Capture the cell that displays the provided text and extract its (X, Y) central coordinate. 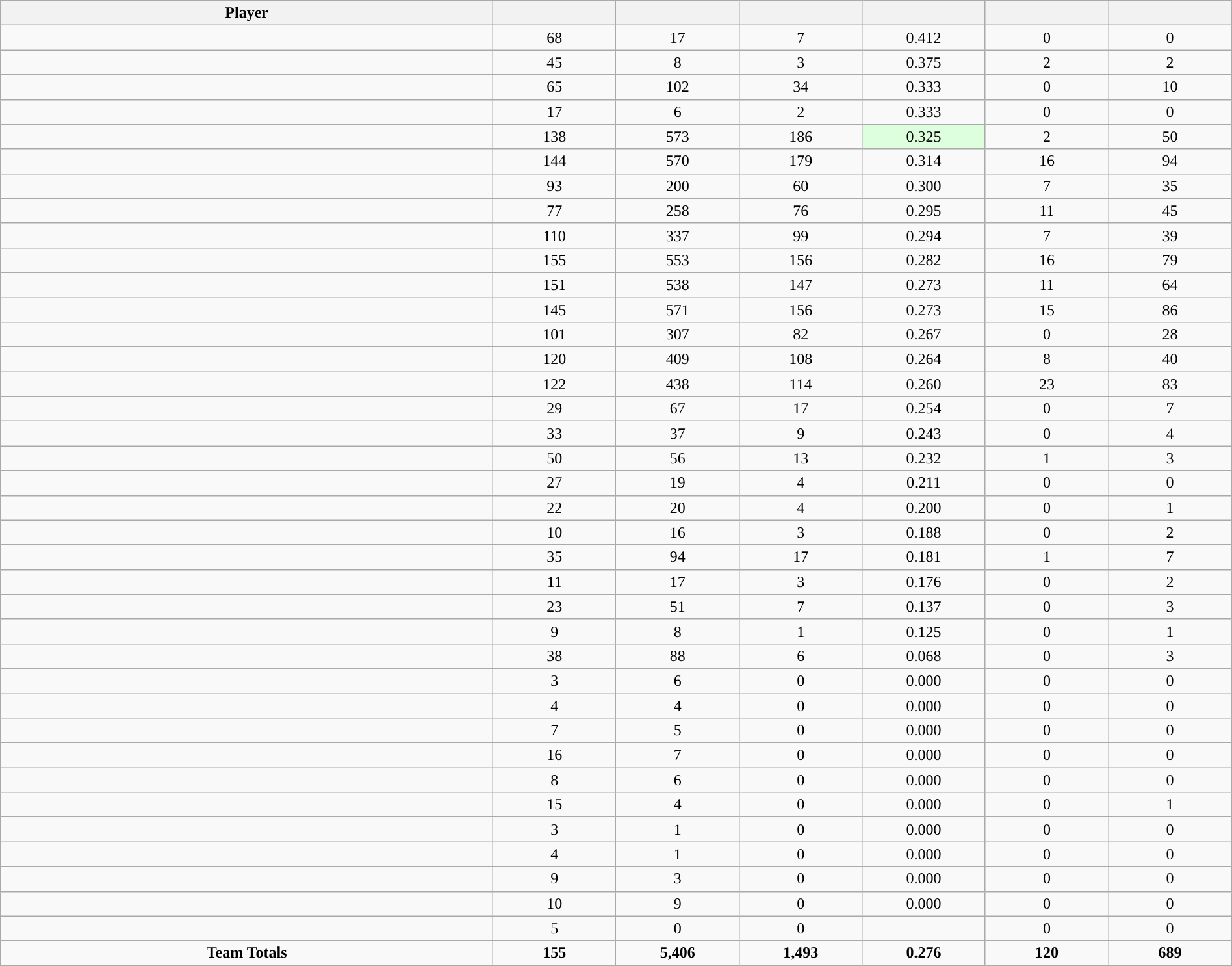
307 (677, 335)
538 (677, 285)
22 (555, 508)
138 (555, 137)
570 (677, 161)
0.300 (924, 186)
151 (555, 285)
0.325 (924, 137)
102 (677, 87)
Team Totals (247, 953)
51 (677, 607)
0.276 (924, 953)
101 (555, 335)
0.264 (924, 359)
144 (555, 161)
337 (677, 235)
38 (555, 656)
13 (801, 458)
179 (801, 161)
28 (1170, 335)
39 (1170, 235)
0.375 (924, 62)
0.314 (924, 161)
0.282 (924, 260)
0.211 (924, 483)
438 (677, 384)
0.260 (924, 384)
83 (1170, 384)
88 (677, 656)
0.176 (924, 582)
114 (801, 384)
110 (555, 235)
409 (677, 359)
76 (801, 211)
29 (555, 409)
0.294 (924, 235)
145 (555, 310)
34 (801, 87)
79 (1170, 260)
571 (677, 310)
99 (801, 235)
65 (555, 87)
0.125 (924, 631)
573 (677, 137)
Player (247, 13)
1,493 (801, 953)
60 (801, 186)
0.068 (924, 656)
0.232 (924, 458)
93 (555, 186)
0.267 (924, 335)
122 (555, 384)
37 (677, 434)
553 (677, 260)
56 (677, 458)
64 (1170, 285)
5,406 (677, 953)
77 (555, 211)
68 (555, 38)
147 (801, 285)
82 (801, 335)
0.137 (924, 607)
0.188 (924, 532)
689 (1170, 953)
0.243 (924, 434)
67 (677, 409)
186 (801, 137)
200 (677, 186)
0.181 (924, 557)
0.412 (924, 38)
33 (555, 434)
0.200 (924, 508)
86 (1170, 310)
40 (1170, 359)
19 (677, 483)
0.254 (924, 409)
108 (801, 359)
20 (677, 508)
258 (677, 211)
27 (555, 483)
0.295 (924, 211)
